Determine the [X, Y] coordinate at the center of the cell enclosing the given text.  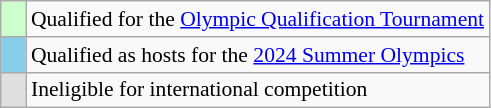
Qualified for the Olympic Qualification Tournament [258, 19]
Ineligible for international competition [258, 90]
Qualified as hosts for the 2024 Summer Olympics [258, 55]
